Detect which cell encompasses the target text, then output its (x, y) center coordinate. 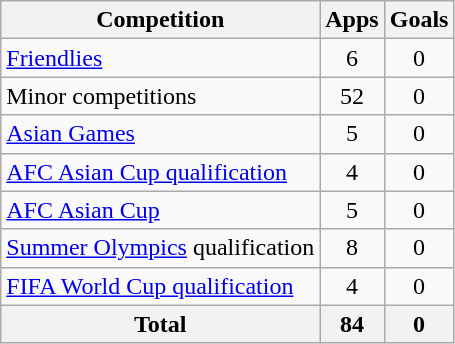
Total (160, 324)
Goals (419, 20)
Asian Games (160, 134)
Apps (352, 20)
Competition (160, 20)
AFC Asian Cup qualification (160, 172)
Friendlies (160, 58)
Summer Olympics qualification (160, 248)
FIFA World Cup qualification (160, 286)
8 (352, 248)
6 (352, 58)
Minor competitions (160, 96)
84 (352, 324)
52 (352, 96)
AFC Asian Cup (160, 210)
